Determine the (X, Y) coordinate at the center of the cell enclosing the given text.  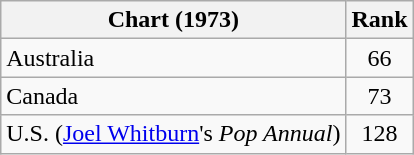
73 (380, 96)
Canada (174, 96)
Australia (174, 58)
Rank (380, 20)
U.S. (Joel Whitburn's Pop Annual) (174, 134)
128 (380, 134)
66 (380, 58)
Chart (1973) (174, 20)
